Detect which cell encompasses the target text, then output its [x, y] center coordinate. 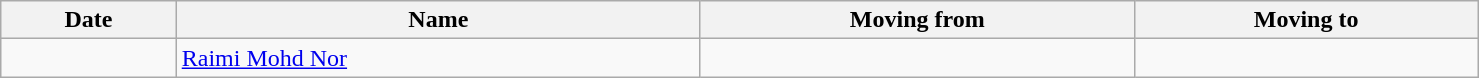
Raimi Mohd Nor [438, 58]
Date [88, 20]
Moving to [1306, 20]
Moving from [917, 20]
Name [438, 20]
